Locate the cell with the specified text and output its [x, y] center coordinate. 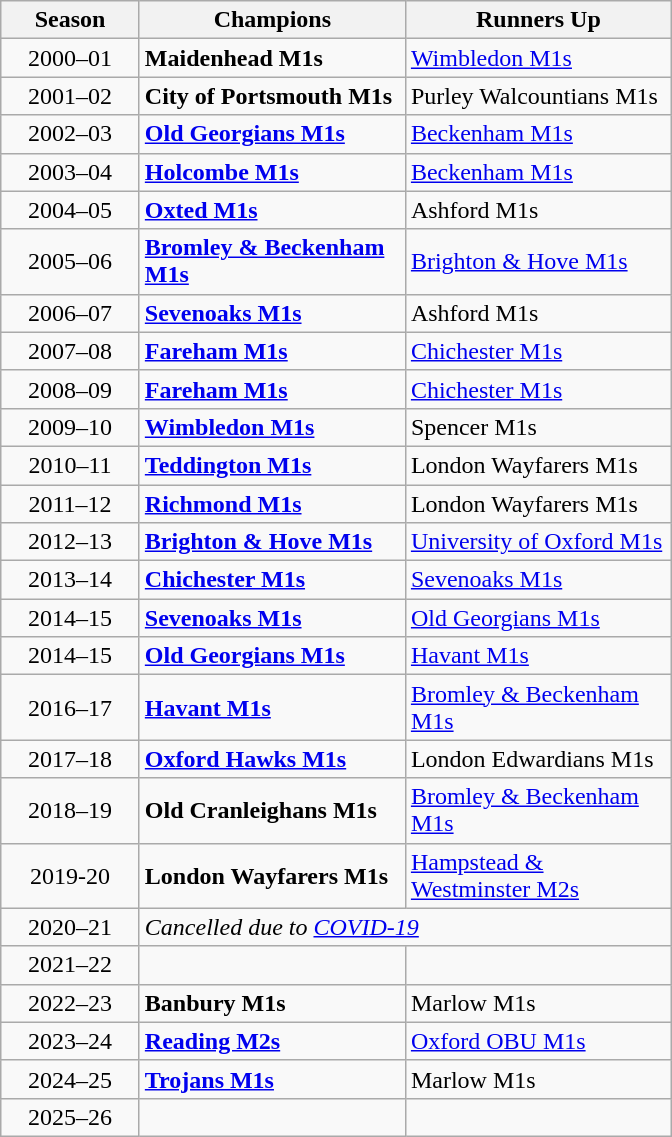
2022–23 [70, 1003]
2013–14 [70, 580]
University of Oxford M1s [538, 542]
London Edwardians M1s [538, 759]
City of Portsmouth M1s [272, 96]
Season [70, 20]
Cancelled due to COVID-19 [405, 927]
2005–06 [70, 262]
Oxted M1s [272, 210]
Purley Walcountians M1s [538, 96]
2019-20 [70, 876]
Oxford Hawks M1s [272, 759]
2012–13 [70, 542]
Richmond M1s [272, 503]
Spencer M1s [538, 427]
Maidenhead M1s [272, 58]
Holcombe M1s [272, 172]
Trojans M1s [272, 1079]
2002–03 [70, 134]
2006–07 [70, 313]
Oxford OBU M1s [538, 1041]
2001–02 [70, 96]
Old Cranleighans M1s [272, 810]
Runners Up [538, 20]
2007–08 [70, 351]
2008–09 [70, 389]
2003–04 [70, 172]
Champions [272, 20]
2021–22 [70, 965]
2000–01 [70, 58]
2017–18 [70, 759]
2024–25 [70, 1079]
Reading M2s [272, 1041]
2018–19 [70, 810]
Banbury M1s [272, 1003]
2020–21 [70, 927]
Hampstead & Westminster M2s [538, 876]
2025–26 [70, 1117]
2016–17 [70, 708]
2011–12 [70, 503]
2023–24 [70, 1041]
Teddington M1s [272, 465]
2010–11 [70, 465]
2004–05 [70, 210]
2009–10 [70, 427]
